Return the (X, Y) coordinate for the center point of the cell that contains the specified text.  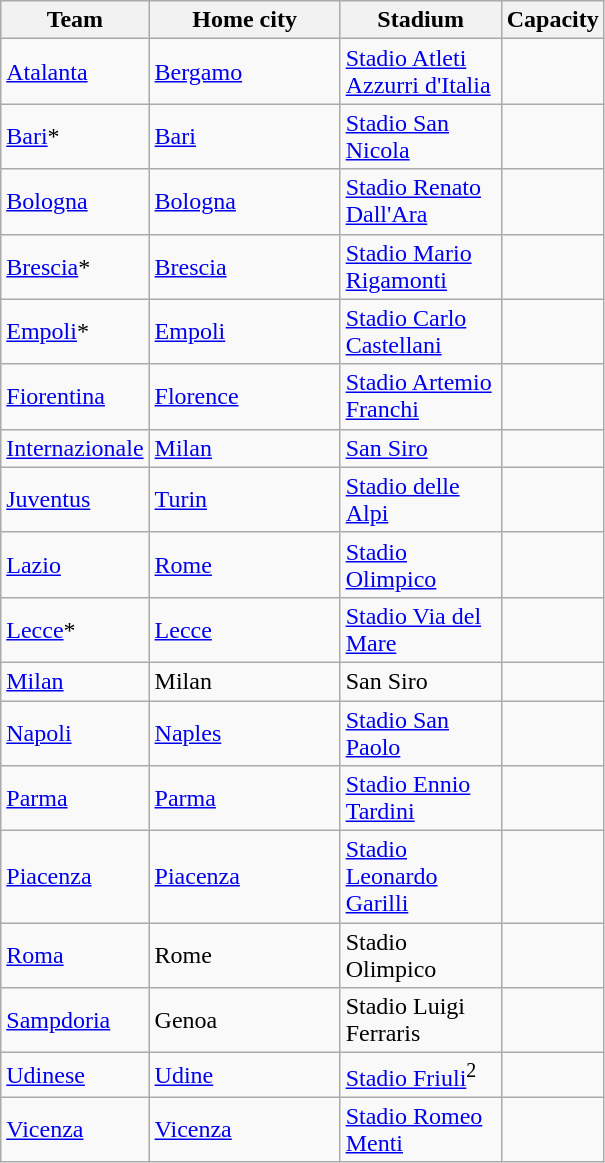
Team (75, 20)
Stadio Romeo Menti (420, 1130)
Stadio Luigi Ferraris (420, 1020)
Turin (244, 500)
Lazio (75, 564)
Stadio San Nicola (420, 136)
Stadio delle Alpi (420, 500)
Stadio Carlo Castellani (420, 332)
Stadio Ennio Tardini (420, 798)
Lecce (244, 630)
Stadio Renato Dall'Ara (420, 202)
Brescia* (75, 266)
Atalanta (75, 72)
Roma (75, 956)
Bergamo (244, 72)
Empoli (244, 332)
Udine (244, 1076)
Sampdoria (75, 1020)
Internazionale (75, 448)
Stadio Atleti Azzurri d'Italia (420, 72)
Genoa (244, 1020)
Lecce* (75, 630)
Home city (244, 20)
Brescia (244, 266)
Stadio Via del Mare (420, 630)
Bari (244, 136)
Stadio Leonardo Garilli (420, 877)
Florence (244, 396)
Fiorentina (75, 396)
Stadio Artemio Franchi (420, 396)
Udinese (75, 1076)
Stadio San Paolo (420, 732)
Naples (244, 732)
Empoli* (75, 332)
Juventus (75, 500)
Stadio Friuli2 (420, 1076)
Bari* (75, 136)
Capacity (552, 20)
Napoli (75, 732)
Stadium (420, 20)
Stadio Mario Rigamonti (420, 266)
